Search for the cell housing the specified text and yield its (X, Y) center coordinate. 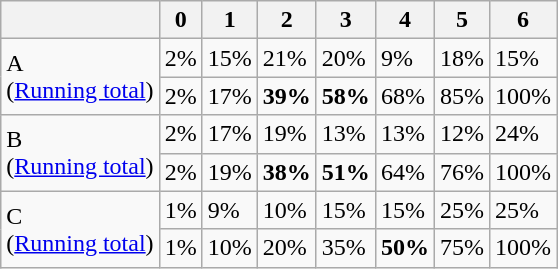
24% (522, 134)
A(Running total) (80, 77)
50% (404, 248)
6 (522, 20)
68% (404, 96)
1 (230, 20)
C(Running total) (80, 229)
0 (180, 20)
B(Running total) (80, 153)
12% (462, 134)
2 (286, 20)
64% (404, 172)
39% (286, 96)
38% (286, 172)
5 (462, 20)
58% (346, 96)
18% (462, 58)
3 (346, 20)
35% (346, 248)
75% (462, 248)
76% (462, 172)
21% (286, 58)
4 (404, 20)
85% (462, 96)
51% (346, 172)
